Output the (X, Y) coordinate of the center of the cell containing the given text.  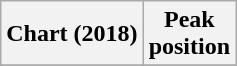
Peakposition (189, 34)
Chart (2018) (72, 34)
